Return (x, y) of the center of cell containing provided text 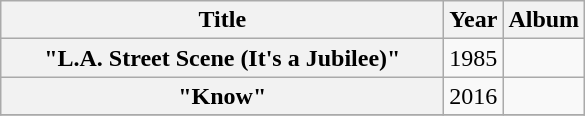
Title (222, 20)
"Know" (222, 96)
2016 (474, 96)
1985 (474, 58)
Year (474, 20)
Album (544, 20)
"L.A. Street Scene (It's a Jubilee)" (222, 58)
